Pinpoint the cell where the given text exists, returning its [x, y] midpoint coordinate. 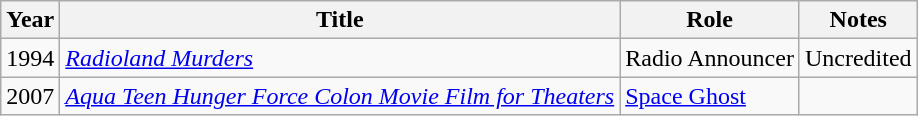
Aqua Teen Hunger Force Colon Movie Film for Theaters [340, 96]
Space Ghost [710, 96]
Radio Announcer [710, 58]
Radioland Murders [340, 58]
Uncredited [858, 58]
Year [30, 20]
2007 [30, 96]
Notes [858, 20]
Title [340, 20]
Role [710, 20]
1994 [30, 58]
